Output the (X, Y) coordinate of the center of the cell containing the given text.  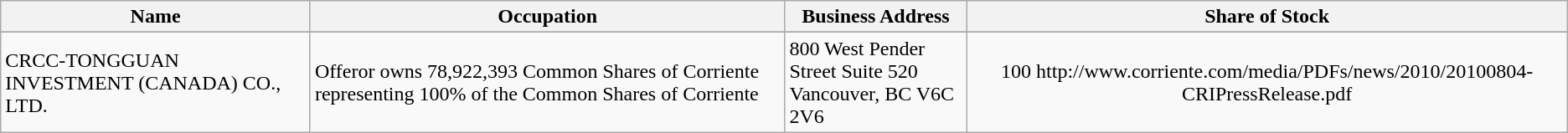
Offeror owns 78,922,393 Common Shares of Corriente representing 100% of the Common Shares of Corriente (548, 82)
100 http://www.corriente.com/media/PDFs/news/2010/20100804-CRIPressRelease.pdf (1266, 82)
Occupation (548, 17)
Business Address (876, 17)
CRCC-TONGGUAN INVESTMENT (CANADA) CO., LTD. (156, 82)
Name (156, 17)
800 West Pender Street Suite 520Vancouver, BC V6C 2V6 (876, 82)
Share of Stock (1266, 17)
